Search for the cell housing the specified text and yield its (x, y) center coordinate. 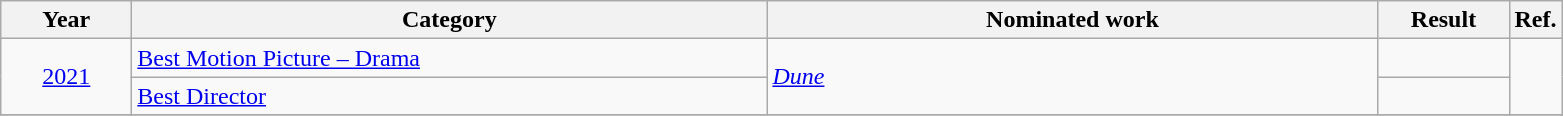
Category (450, 20)
Result (1444, 20)
Best Motion Picture – Drama (450, 58)
Best Director (450, 96)
Year (66, 20)
Ref. (1536, 20)
2021 (66, 77)
Dune (1072, 77)
Nominated work (1072, 20)
